Find where the given text appears and provide that cell's center as [X, Y] coordinate. 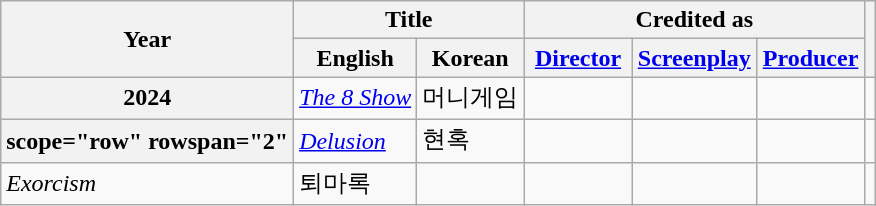
Korean [470, 58]
머니게임 [470, 98]
Delusion [356, 140]
2024 [148, 98]
현혹 [470, 140]
퇴마록 [356, 184]
scope="row" rowspan="2" [148, 140]
Director [578, 58]
Producer [810, 58]
Title [409, 20]
English [356, 58]
The 8 Show [356, 98]
Exorcism [148, 184]
Screenplay [694, 58]
Credited as [694, 20]
Year [148, 39]
